Capture the cell that displays the provided text and extract its [x, y] central coordinate. 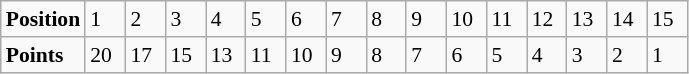
17 [145, 55]
Position [43, 19]
Points [43, 55]
20 [105, 55]
14 [627, 19]
12 [547, 19]
